Extract the [x, y] coordinate from the center of the cell holding the provided text.  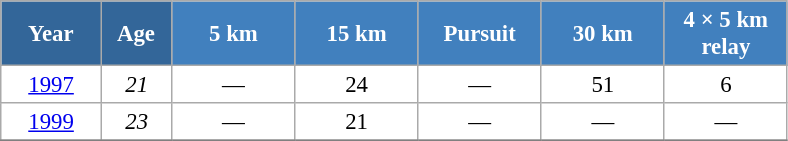
51 [602, 85]
6 [726, 85]
30 km [602, 34]
Pursuit [480, 34]
24 [356, 85]
4 × 5 km relay [726, 34]
1997 [52, 85]
Year [52, 34]
23 [136, 122]
5 km [234, 34]
15 km [356, 34]
Age [136, 34]
1999 [52, 122]
